Output the [X, Y] coordinate of the center of the cell containing the given text.  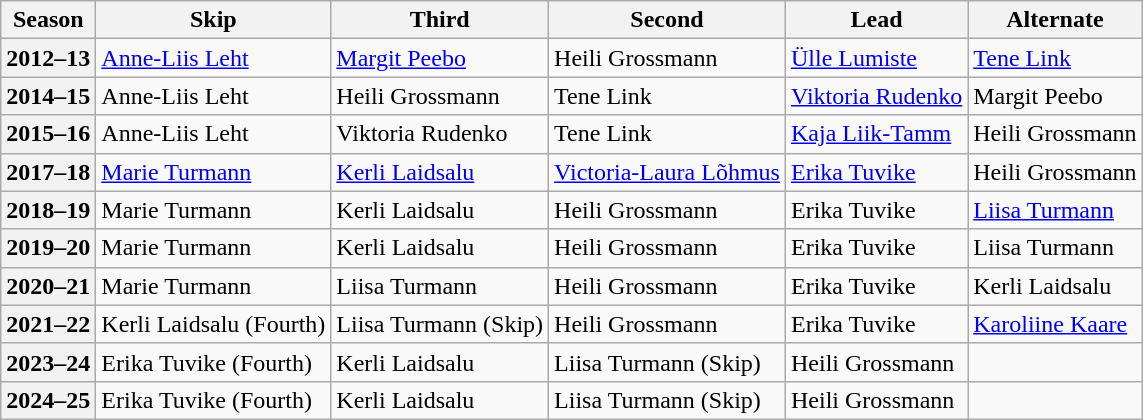
2019–20 [48, 248]
2018–19 [48, 210]
2015–16 [48, 134]
Season [48, 20]
Skip [214, 20]
2012–13 [48, 58]
Third [440, 20]
Second [668, 20]
Alternate [1055, 20]
2017–18 [48, 172]
Karoliine Kaare [1055, 324]
2023–24 [48, 362]
Lead [876, 20]
2021–22 [48, 324]
2014–15 [48, 96]
Kerli Laidsalu (Fourth) [214, 324]
Kaja Liik-Tamm [876, 134]
Victoria-Laura Lõhmus [668, 172]
2024–25 [48, 400]
2020–21 [48, 286]
Ülle Lumiste [876, 58]
